Detect which cell encompasses the target text, then output its [x, y] center coordinate. 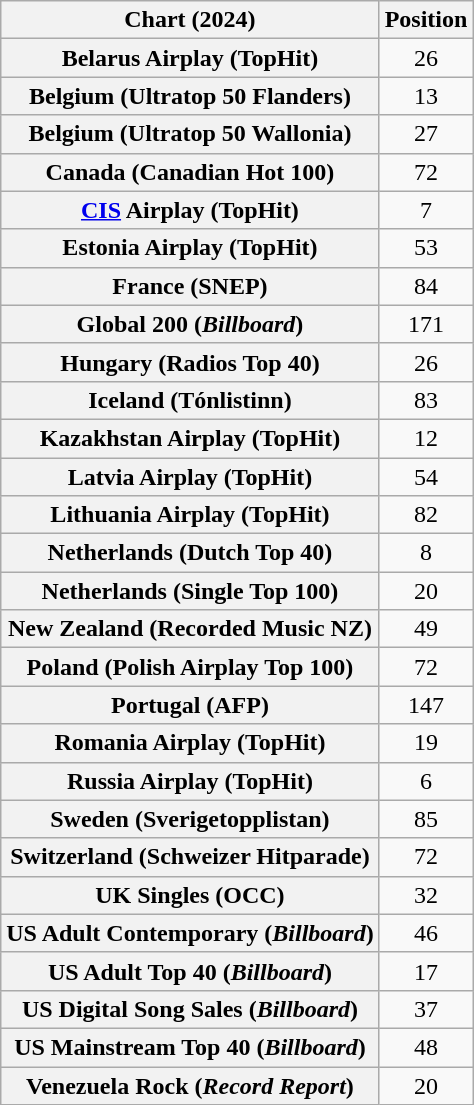
48 [426, 1047]
Portugal (AFP) [190, 705]
Switzerland (Schweizer Hitparade) [190, 857]
US Adult Top 40 (Billboard) [190, 971]
France (SNEP) [190, 286]
US Adult Contemporary (Billboard) [190, 933]
Russia Airplay (TopHit) [190, 781]
Estonia Airplay (TopHit) [190, 248]
53 [426, 248]
CIS Airplay (TopHit) [190, 210]
171 [426, 324]
85 [426, 819]
UK Singles (OCC) [190, 895]
Belgium (Ultratop 50 Flanders) [190, 96]
Romania Airplay (TopHit) [190, 743]
New Zealand (Recorded Music NZ) [190, 629]
37 [426, 1009]
Netherlands (Single Top 100) [190, 591]
Global 200 (Billboard) [190, 324]
7 [426, 210]
54 [426, 477]
Iceland (Tónlistinn) [190, 400]
Latvia Airplay (TopHit) [190, 477]
Kazakhstan Airplay (TopHit) [190, 438]
US Digital Song Sales (Billboard) [190, 1009]
Position [426, 20]
Belgium (Ultratop 50 Wallonia) [190, 134]
27 [426, 134]
Lithuania Airplay (TopHit) [190, 515]
Venezuela Rock (Record Report) [190, 1085]
12 [426, 438]
84 [426, 286]
83 [426, 400]
13 [426, 96]
Chart (2024) [190, 20]
32 [426, 895]
Netherlands (Dutch Top 40) [190, 553]
49 [426, 629]
19 [426, 743]
Belarus Airplay (TopHit) [190, 58]
6 [426, 781]
Hungary (Radios Top 40) [190, 362]
17 [426, 971]
Sweden (Sverigetopplistan) [190, 819]
Canada (Canadian Hot 100) [190, 172]
46 [426, 933]
Poland (Polish Airplay Top 100) [190, 667]
8 [426, 553]
US Mainstream Top 40 (Billboard) [190, 1047]
147 [426, 705]
82 [426, 515]
